Scan for the cell matching the given text and deliver its (X, Y) coordinate at center. 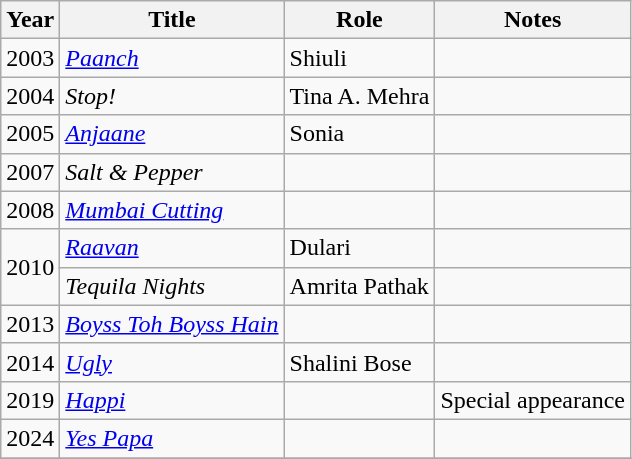
Dulari (360, 248)
Sonia (360, 134)
Mumbai Cutting (172, 210)
Notes (533, 20)
2003 (30, 58)
Stop! (172, 96)
2004 (30, 96)
Amrita Pathak (360, 286)
2019 (30, 400)
Paanch (172, 58)
Salt & Pepper (172, 172)
Role (360, 20)
2014 (30, 362)
Shalini Bose (360, 362)
2007 (30, 172)
2005 (30, 134)
Anjaane (172, 134)
Ugly (172, 362)
Year (30, 20)
Boyss Toh Boyss Hain (172, 324)
Special appearance (533, 400)
2010 (30, 267)
Title (172, 20)
2008 (30, 210)
2024 (30, 438)
Happi (172, 400)
Yes Papa (172, 438)
Raavan (172, 248)
Shiuli (360, 58)
Tina A. Mehra (360, 96)
2013 (30, 324)
Tequila Nights (172, 286)
